Search for the cell housing the specified text and yield its (x, y) center coordinate. 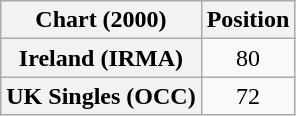
80 (248, 58)
UK Singles (OCC) (101, 96)
Position (248, 20)
Ireland (IRMA) (101, 58)
72 (248, 96)
Chart (2000) (101, 20)
